Pinpoint the cell where the given text exists, returning its (x, y) midpoint coordinate. 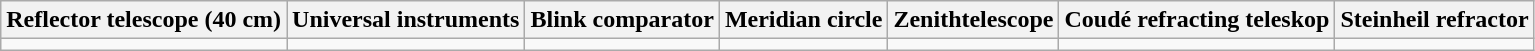
Zenithtelescope (974, 20)
Blink comparator (622, 20)
Steinheil refractor (1434, 20)
Coudé refracting teleskop (1197, 20)
Reflector telescope (40 cm) (144, 20)
Meridian circle (804, 20)
Universal instruments (406, 20)
